For the text-containing cell, return its midpoint in (X, Y) coordinate format. 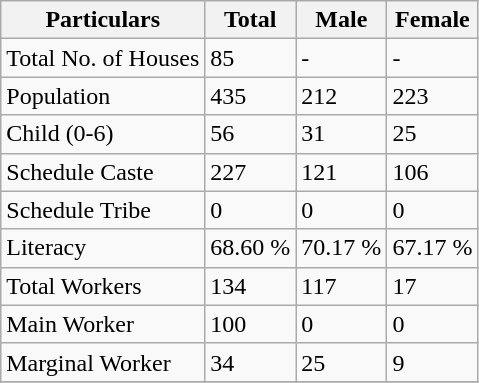
Child (0-6) (103, 134)
9 (432, 362)
17 (432, 286)
Total No. of Houses (103, 58)
106 (432, 172)
Male (342, 20)
Marginal Worker (103, 362)
435 (250, 96)
117 (342, 286)
Female (432, 20)
67.17 % (432, 248)
34 (250, 362)
227 (250, 172)
134 (250, 286)
Schedule Caste (103, 172)
31 (342, 134)
Literacy (103, 248)
Total (250, 20)
Total Workers (103, 286)
121 (342, 172)
Main Worker (103, 324)
100 (250, 324)
85 (250, 58)
Particulars (103, 20)
223 (432, 96)
212 (342, 96)
70.17 % (342, 248)
Population (103, 96)
68.60 % (250, 248)
Schedule Tribe (103, 210)
56 (250, 134)
